Capture the cell that displays the provided text and extract its [x, y] central coordinate. 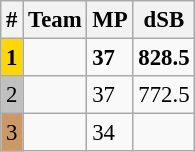
1 [12, 58]
MP [110, 20]
3 [12, 133]
34 [110, 133]
Team [55, 20]
dSB [164, 20]
772.5 [164, 95]
2 [12, 95]
# [12, 20]
828.5 [164, 58]
